Capture the cell that displays the provided text and extract its (x, y) central coordinate. 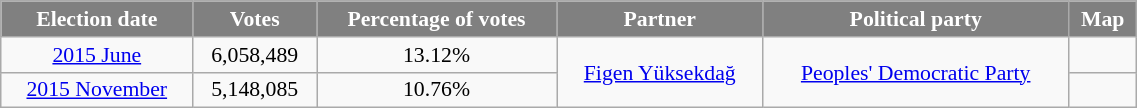
6,058,489 (255, 55)
13.12% (437, 55)
2015 June (97, 55)
Peoples' Democratic Party (916, 72)
Political party (916, 19)
Election date (97, 19)
Map (1102, 19)
Percentage of votes (437, 19)
Votes (255, 19)
Partner (659, 19)
Figen Yüksekdağ (659, 72)
